Output the (X, Y) coordinate of the center of the cell containing the given text.  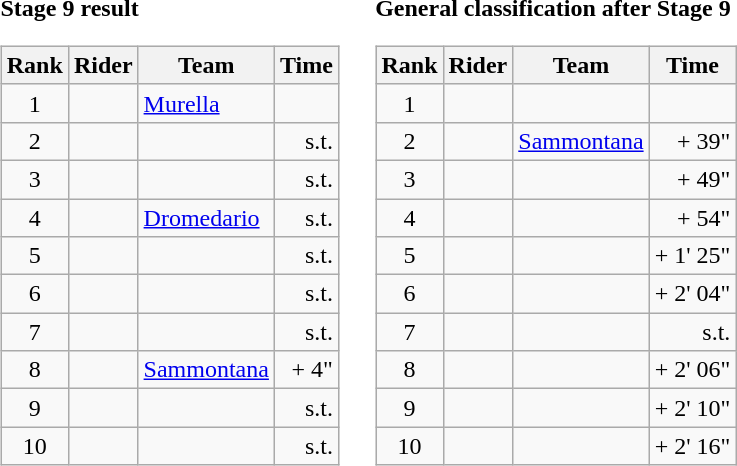
Dromedario (206, 217)
+ 4" (306, 370)
+ 54" (692, 217)
+ 2' 10" (692, 408)
+ 1' 25" (692, 256)
+ 49" (692, 179)
+ 2' 04" (692, 294)
+ 2' 06" (692, 370)
Murella (206, 103)
+ 39" (692, 141)
+ 2' 16" (692, 446)
